Find where the given text appears and provide that cell's center as (X, Y) coordinate. 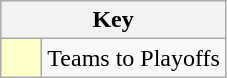
Teams to Playoffs (134, 58)
Key (114, 20)
